Find where the given text appears and provide that cell's center as [X, Y] coordinate. 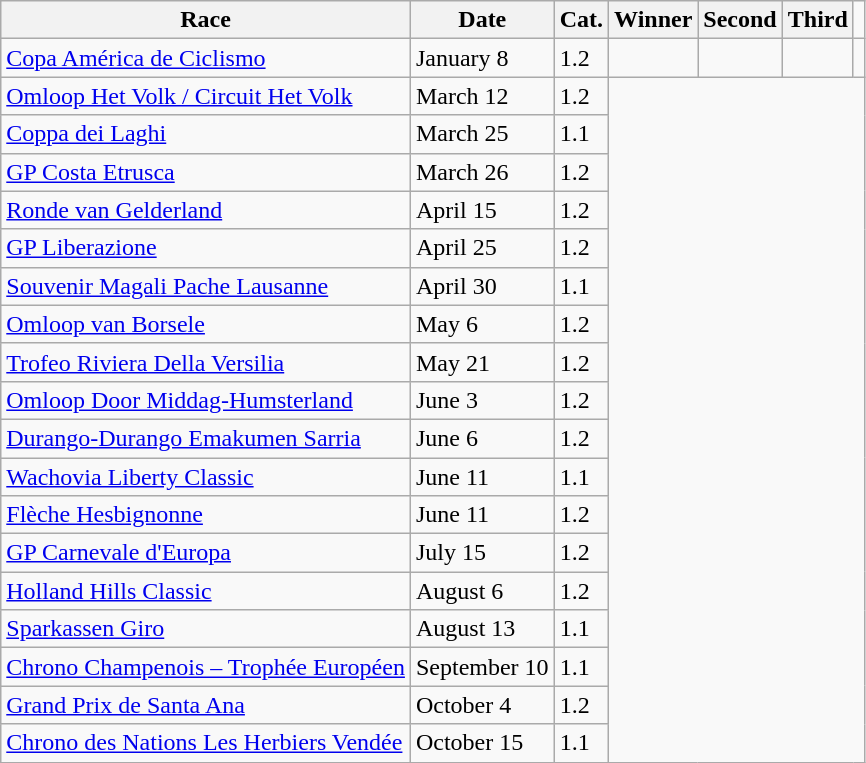
Winner [654, 20]
Grand Prix de Santa Ana [206, 705]
Omloop Door Middag-Humsterland [206, 400]
June 6 [482, 438]
Race [206, 20]
Trofeo Riviera Della Versilia [206, 362]
March 26 [482, 172]
March 12 [482, 96]
January 8 [482, 58]
Ronde van Gelderland [206, 210]
GP Liberazione [206, 248]
Omloop Het Volk / Circuit Het Volk [206, 96]
Coppa dei Laghi [206, 134]
GP Costa Etrusca [206, 172]
April 15 [482, 210]
Cat. [581, 20]
Chrono Champenois – Trophée Européen [206, 667]
March 25 [482, 134]
June 3 [482, 400]
August 13 [482, 629]
April 25 [482, 248]
October 4 [482, 705]
Wachovia Liberty Classic [206, 477]
October 15 [482, 743]
Date [482, 20]
Omloop van Borsele [206, 324]
Chrono des Nations Les Herbiers Vendée [206, 743]
August 6 [482, 591]
May 21 [482, 362]
GP Carnevale d'Europa [206, 553]
Holland Hills Classic [206, 591]
Souvenir Magali Pache Lausanne [206, 286]
May 6 [482, 324]
Flèche Hesbignonne [206, 515]
Copa América de Ciclismo [206, 58]
Third [818, 20]
Second [740, 20]
Sparkassen Giro [206, 629]
September 10 [482, 667]
Durango-Durango Emakumen Sarria [206, 438]
April 30 [482, 286]
July 15 [482, 553]
